Find where the given text appears and provide that cell's center as (x, y) coordinate. 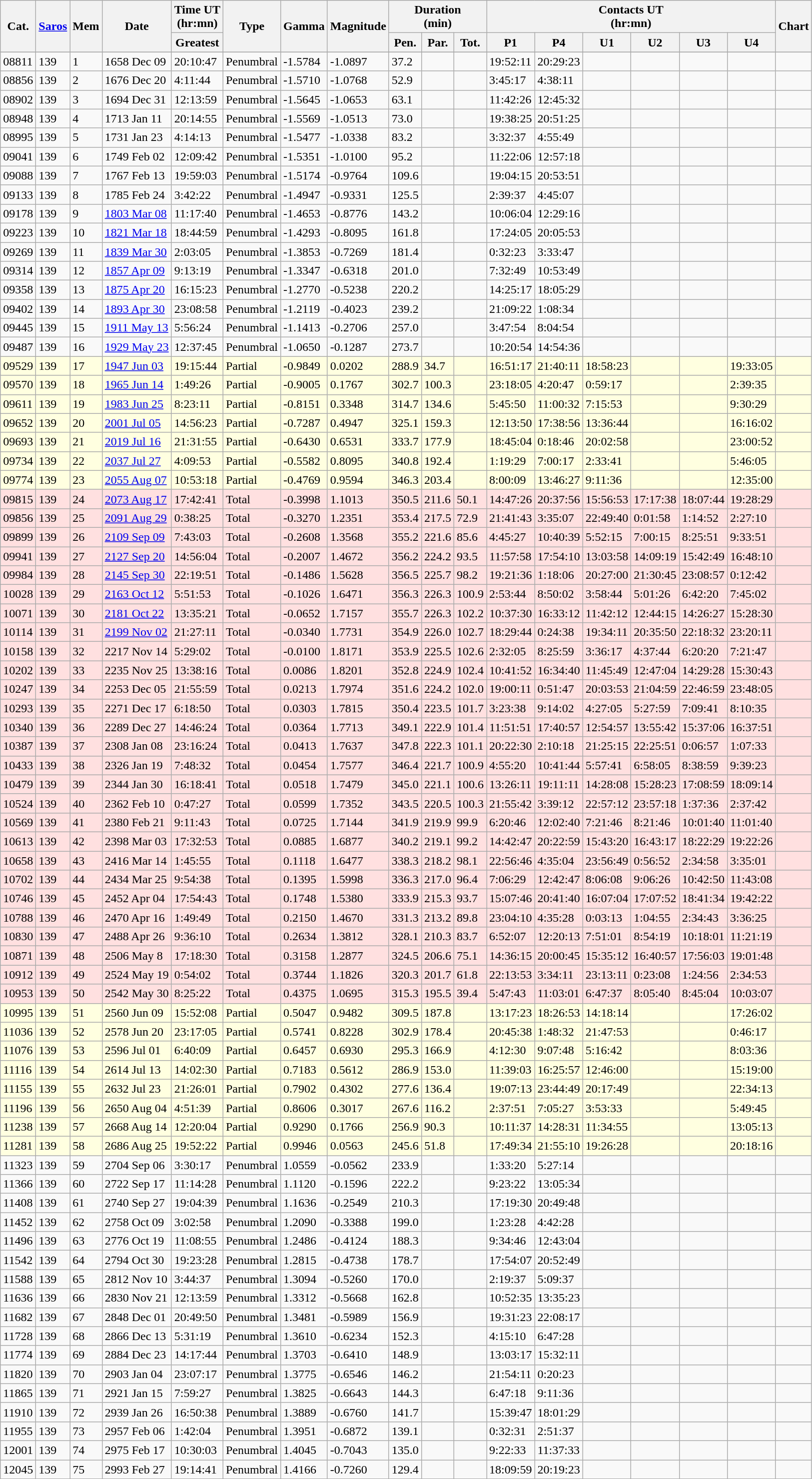
1857 Apr 09 (137, 271)
30 (86, 613)
5:09:37 (559, 1279)
-1.0338 (358, 137)
18:07:44 (703, 499)
199.0 (405, 1222)
23:00:52 (752, 442)
170.0 (405, 1279)
20:10:47 (197, 61)
4:14:13 (197, 137)
1803 Mar 08 (137, 213)
63 (86, 1241)
7:09:41 (703, 708)
347.8 (405, 746)
-0.6872 (358, 1431)
20:14:55 (197, 118)
61 (86, 1203)
11:42:12 (607, 613)
17:18:30 (197, 956)
18:44:59 (197, 232)
325.1 (405, 423)
23:08:57 (703, 575)
222.9 (438, 727)
73.0 (405, 118)
2:37:51 (511, 1108)
5:27:14 (559, 1165)
38 (86, 765)
Par. (438, 42)
203.4 (438, 480)
0.3158 (304, 956)
2:53:44 (511, 594)
3:35:01 (752, 860)
11196 (18, 1108)
10702 (18, 880)
61.8 (470, 975)
2289 Dec 27 (137, 727)
98.1 (470, 860)
2542 May 30 (137, 994)
257.0 (405, 328)
11:37:33 (559, 1450)
-0.4124 (358, 1241)
17:54:43 (197, 899)
22:25:51 (655, 746)
75.1 (470, 956)
192.4 (438, 461)
21:55:42 (511, 803)
11323 (18, 1165)
144.3 (405, 1393)
10158 (18, 651)
Greatest (197, 42)
17:32:53 (197, 841)
315.3 (405, 994)
13:38:16 (197, 670)
0.4947 (358, 423)
14:26:27 (703, 613)
10788 (18, 918)
19:07:13 (511, 1089)
11542 (18, 1260)
8 (86, 194)
2614 Jul 13 (137, 1070)
0:47:27 (197, 803)
6:47:28 (559, 1336)
Mem (86, 26)
19:11:11 (559, 784)
19:38:25 (511, 118)
-0.7287 (304, 423)
10569 (18, 822)
4:11:44 (197, 80)
1:18:06 (559, 575)
89.8 (470, 918)
10:01:40 (703, 822)
2921 Jan 15 (137, 1393)
22:49:40 (607, 518)
23 (86, 480)
72 (86, 1412)
2975 Feb 17 (137, 1450)
-0.4023 (358, 309)
19:00:11 (511, 689)
11116 (18, 1070)
2560 Jun 09 (137, 1013)
31 (86, 632)
340.8 (405, 461)
0.1395 (304, 880)
09487 (18, 347)
1:33:20 (511, 1165)
215.3 (438, 899)
0.0202 (358, 366)
19:52:22 (197, 1146)
2939 Jan 26 (137, 1412)
5:29:02 (197, 651)
13:36:44 (607, 423)
20:05:53 (559, 232)
09402 (18, 309)
10:41:44 (559, 765)
15:35:12 (607, 956)
11366 (18, 1184)
8:10:35 (752, 708)
134.6 (438, 404)
5:27:59 (655, 708)
12:44:15 (655, 613)
21:27:11 (197, 632)
0.0413 (304, 746)
-1.5174 (304, 175)
19:01:48 (752, 956)
-1.3347 (304, 271)
0.8606 (304, 1108)
10293 (18, 708)
8:23:11 (197, 404)
14:54:36 (559, 347)
221.6 (438, 537)
1947 Jun 03 (137, 366)
17:40:57 (559, 727)
-0.9331 (358, 194)
23:44:49 (559, 1089)
1821 Mar 18 (137, 232)
-1.1413 (304, 328)
19:52:11 (511, 61)
1.6877 (358, 841)
1.3825 (304, 1393)
21:47:53 (607, 1032)
39.4 (470, 994)
09041 (18, 156)
-0.6643 (358, 1393)
33 (86, 670)
16:16:02 (752, 423)
-0.8095 (358, 232)
187.8 (438, 1013)
45 (86, 899)
12:20:13 (559, 937)
09941 (18, 556)
12:57:18 (559, 156)
2:03:05 (197, 251)
83.7 (470, 937)
-0.4738 (358, 1260)
6 (86, 156)
3:32:37 (511, 137)
1:14:52 (703, 518)
20:41:40 (559, 899)
2416 Mar 14 (137, 860)
20:17:49 (607, 1089)
4:55:20 (511, 765)
1:23:28 (511, 1222)
1.7479 (358, 784)
2344 Jan 30 (137, 784)
10524 (18, 803)
0.6457 (304, 1051)
0.8095 (358, 461)
2650 Aug 04 (137, 1108)
16:48:10 (752, 556)
34 (86, 689)
Gamma (304, 26)
2668 Aug 14 (137, 1127)
2:27:10 (752, 518)
28 (86, 575)
10028 (18, 594)
355.7 (405, 613)
0:54:02 (197, 975)
16:40:57 (655, 956)
219.1 (438, 841)
12:35:00 (752, 480)
116.2 (438, 1108)
41 (86, 822)
7:15:53 (607, 404)
239.2 (405, 309)
0.0563 (358, 1146)
2308 Jan 08 (137, 746)
11:39:03 (511, 1070)
1893 Apr 30 (137, 309)
-0.6410 (358, 1355)
13:03:58 (607, 556)
2686 Aug 25 (137, 1146)
10830 (18, 937)
09223 (18, 232)
2993 Feb 27 (137, 1469)
178.4 (438, 1032)
10:30:03 (197, 1450)
7:59:27 (197, 1393)
1.3775 (304, 1374)
19:33:05 (752, 366)
224.9 (438, 670)
13:17:23 (511, 1013)
19:04:39 (197, 1203)
09570 (18, 385)
20:45:38 (511, 1032)
16:18:41 (197, 784)
11076 (18, 1051)
162.8 (405, 1298)
14:29:28 (703, 670)
09178 (18, 213)
21:04:59 (655, 689)
7 (86, 175)
17:24:05 (511, 232)
11820 (18, 1374)
2037 Jul 27 (137, 461)
20:27:00 (607, 575)
10247 (18, 689)
2:10:18 (559, 746)
6:58:05 (655, 765)
-0.6760 (358, 1412)
223.5 (438, 708)
302.9 (405, 1032)
9:07:48 (559, 1051)
11:00:32 (559, 404)
1:49:26 (197, 385)
10:18:01 (703, 937)
0.0086 (304, 670)
51 (86, 1013)
11682 (18, 1317)
1731 Jan 23 (137, 137)
18:58:23 (607, 366)
2596 Jul 01 (137, 1051)
5:46:05 (752, 461)
15:56:53 (607, 499)
341.9 (405, 822)
3:45:17 (511, 80)
0.0364 (304, 727)
21:26:01 (197, 1089)
11:08:55 (197, 1241)
178.7 (405, 1260)
U1 (607, 42)
20 (86, 423)
4:20:47 (559, 385)
20:03:53 (607, 689)
4:37:44 (655, 651)
328.1 (405, 937)
1:42:04 (197, 1431)
333.7 (405, 442)
343.5 (405, 803)
101.7 (470, 708)
48 (86, 956)
22:08:17 (559, 1317)
2362 Feb 10 (137, 803)
2:33:41 (607, 461)
34.7 (438, 366)
4:38:11 (559, 80)
1.3610 (304, 1336)
-0.6318 (358, 271)
11:01:40 (752, 822)
0.3348 (358, 404)
7:00:15 (655, 537)
8:54:19 (655, 937)
0.0303 (304, 708)
336.3 (405, 880)
10:53:49 (559, 271)
73 (86, 1431)
353.4 (405, 518)
18:45:04 (511, 442)
8:25:51 (703, 537)
211.6 (438, 499)
220.2 (405, 290)
102.6 (470, 651)
55 (86, 1089)
2 (86, 80)
Magnitude (358, 26)
2398 Mar 03 (137, 841)
8:45:04 (703, 994)
9:33:51 (752, 537)
-0.0652 (304, 613)
12:46:00 (607, 1070)
0:20:23 (559, 1374)
1.4166 (304, 1469)
0:51:47 (559, 689)
8:38:59 (703, 765)
143.2 (405, 213)
-0.8151 (304, 404)
1.5380 (358, 899)
1694 Dec 31 (137, 99)
9:22:33 (511, 1450)
11238 (18, 1127)
1.3568 (358, 537)
1.7637 (358, 746)
4:12:30 (511, 1051)
2488 Apr 26 (137, 937)
14:17:44 (197, 1355)
15:37:06 (703, 727)
-0.2608 (304, 537)
18:05:29 (559, 290)
Saros (53, 26)
9:30:29 (752, 404)
11865 (18, 1393)
16:25:57 (559, 1070)
-1.0513 (358, 118)
20:35:50 (655, 632)
1.3812 (358, 937)
6:18:50 (197, 708)
7:43:03 (197, 537)
13:55:42 (655, 727)
19:59:03 (197, 175)
2127 Sep 20 (137, 556)
18:29:44 (511, 632)
23:13:11 (607, 975)
56 (86, 1108)
148.9 (405, 1355)
13:35:23 (559, 1298)
0:23:08 (655, 975)
23:56:49 (607, 860)
19:14:41 (197, 1469)
10479 (18, 784)
09611 (18, 404)
1.2351 (358, 518)
1839 Mar 30 (137, 251)
14:36:15 (511, 956)
356.2 (405, 556)
08995 (18, 137)
5:51:53 (197, 594)
17 (86, 366)
0:32:31 (511, 1431)
222.3 (438, 746)
21:41:43 (511, 518)
2235 Nov 25 (137, 670)
0.0599 (304, 803)
Tot. (470, 42)
14:18:14 (607, 1013)
16 (86, 347)
295.3 (405, 1051)
12:45:32 (559, 99)
314.7 (405, 404)
24 (86, 499)
0:01:58 (655, 518)
-0.9849 (304, 366)
12001 (18, 1450)
2740 Sep 27 (137, 1203)
67 (86, 1317)
2199 Nov 02 (137, 632)
11:22:06 (511, 156)
21 (86, 442)
218.2 (438, 860)
22:46:59 (703, 689)
-0.9764 (358, 175)
2812 Nov 10 (137, 1279)
0:59:17 (607, 385)
1.2877 (358, 956)
47 (86, 937)
09358 (18, 290)
44 (86, 880)
-1.2770 (304, 290)
2524 May 19 (137, 975)
8:03:36 (752, 1051)
1.5998 (358, 880)
37.2 (405, 61)
349.1 (405, 727)
2903 Jan 04 (137, 1374)
10:37:30 (511, 613)
15:07:46 (511, 899)
17:08:59 (703, 784)
6:47:37 (607, 994)
288.9 (405, 366)
10:52:35 (511, 1298)
2:39:35 (752, 385)
5:49:45 (752, 1108)
83.2 (405, 137)
10:53:18 (197, 480)
20:02:58 (607, 442)
23:04:10 (511, 918)
213.2 (438, 918)
Type (252, 26)
1:37:36 (703, 803)
75 (86, 1469)
15:19:00 (752, 1070)
12:13:50 (511, 423)
22:57:12 (607, 803)
2848 Dec 01 (137, 1317)
1:49:49 (197, 918)
3:35:07 (559, 518)
350.5 (405, 499)
2271 Dec 17 (137, 708)
286.9 (405, 1070)
356.3 (405, 594)
2001 Jul 05 (137, 423)
156.9 (405, 1317)
0.5047 (304, 1013)
62 (86, 1222)
4:45:27 (511, 537)
12:42:47 (559, 880)
11:21:19 (752, 937)
2506 May 8 (137, 956)
2866 Dec 13 (137, 1336)
09088 (18, 175)
35 (86, 708)
Contacts UT(hr:mn) (631, 17)
1785 Feb 24 (137, 194)
19:34:11 (607, 632)
2776 Oct 19 (137, 1241)
09529 (18, 366)
12:47:04 (655, 670)
1.7731 (358, 632)
-0.3998 (304, 499)
-1.0650 (304, 347)
14:56:04 (197, 556)
14:47:26 (511, 499)
4:42:28 (559, 1222)
139.1 (405, 1431)
-0.7043 (358, 1450)
2830 Nov 21 (137, 1298)
-0.0100 (304, 651)
27 (86, 556)
16:07:04 (607, 899)
0.1118 (304, 860)
17:49:34 (511, 1146)
3:44:37 (197, 1279)
70 (86, 1374)
1.4045 (304, 1450)
0.4302 (358, 1089)
309.5 (405, 1013)
Pen. (405, 42)
8:50:02 (559, 594)
15:52:08 (197, 1013)
221.1 (438, 784)
3:33:47 (559, 251)
1749 Feb 02 (137, 156)
42 (86, 841)
1.0695 (358, 994)
15:28:23 (655, 784)
2704 Sep 06 (137, 1165)
11:43:08 (752, 880)
0.1766 (358, 1127)
355.2 (405, 537)
18:22:29 (703, 841)
68 (86, 1336)
0.3744 (304, 975)
11155 (18, 1089)
51.8 (438, 1146)
1767 Feb 13 (137, 175)
99.2 (470, 841)
14:46:24 (197, 727)
23:18:05 (511, 385)
49 (86, 975)
2884 Dec 23 (137, 1355)
U2 (655, 42)
14:09:19 (655, 556)
1.3703 (304, 1355)
146.2 (405, 1374)
50.1 (470, 499)
22:13:53 (511, 975)
225.5 (438, 651)
4:09:53 (197, 461)
2326 Jan 19 (137, 765)
-1.4947 (304, 194)
8:25:59 (559, 651)
10:06:04 (511, 213)
129.4 (405, 1469)
46 (86, 918)
26 (86, 537)
18:41:34 (703, 899)
22 (86, 461)
-0.6430 (304, 442)
3:42:22 (197, 194)
7:21:46 (607, 822)
324.5 (405, 956)
09133 (18, 194)
2073 Aug 17 (137, 499)
13:05:13 (752, 1127)
217.0 (438, 880)
0.9482 (358, 1013)
2163 Oct 12 (137, 594)
0.3017 (358, 1108)
-0.1596 (358, 1184)
18:09:59 (511, 1469)
09314 (18, 271)
181.4 (405, 251)
4:51:39 (197, 1108)
16:33:12 (559, 613)
10871 (18, 956)
0.9946 (304, 1146)
14:42:47 (511, 841)
09774 (18, 480)
7:45:02 (752, 594)
0.0518 (304, 784)
166.9 (438, 1051)
1:45:55 (197, 860)
1:24:56 (703, 975)
0.1748 (304, 899)
Time UT(hr:mn) (197, 17)
8:04:54 (559, 328)
2:19:37 (511, 1279)
177.9 (438, 442)
2380 Feb 21 (137, 822)
9 (86, 213)
8:06:08 (607, 880)
3:58:44 (607, 594)
-0.7269 (358, 251)
1.7352 (358, 803)
09693 (18, 442)
98.2 (470, 575)
159.3 (438, 423)
6:40:09 (197, 1051)
13:46:27 (559, 480)
0:46:17 (752, 1032)
-1.5477 (304, 137)
222.2 (405, 1184)
2:34:58 (703, 860)
20:53:51 (559, 175)
0:32:23 (511, 251)
136.4 (438, 1089)
54 (86, 1070)
5:16:42 (607, 1051)
225.7 (438, 575)
11774 (18, 1355)
2109 Sep 09 (137, 537)
11452 (18, 1222)
95.2 (405, 156)
11:45:49 (607, 670)
20:22:30 (511, 746)
21:40:11 (559, 366)
10340 (18, 727)
3:34:11 (559, 975)
1.4672 (358, 556)
11:34:55 (607, 1127)
52 (86, 1032)
20:49:48 (559, 1203)
5:52:15 (607, 537)
2632 Jul 23 (137, 1089)
333.9 (405, 899)
195.5 (438, 994)
19:26:28 (607, 1146)
1911 May 13 (137, 328)
10613 (18, 841)
1:04:55 (655, 918)
20:19:23 (559, 1469)
-0.5668 (358, 1298)
7:06:29 (511, 880)
220.5 (438, 803)
1713 Jan 11 (137, 118)
15 (86, 328)
93.7 (470, 899)
57 (86, 1127)
2217 Nov 14 (137, 651)
7:05:27 (559, 1108)
17:19:30 (511, 1203)
3:47:54 (511, 328)
9:06:26 (655, 880)
11281 (18, 1146)
22:56:46 (511, 860)
10995 (18, 1013)
125.5 (405, 194)
16:50:38 (197, 1412)
-0.6234 (358, 1336)
0:18:46 (559, 442)
3:39:12 (559, 803)
22:34:13 (752, 1089)
14:28:31 (559, 1127)
0:06:57 (703, 746)
141.7 (405, 1412)
1.1013 (358, 499)
13:05:34 (559, 1184)
58 (86, 1146)
36 (86, 727)
3:36:25 (752, 918)
353.9 (405, 651)
20:00:45 (559, 956)
9:36:10 (197, 937)
63.1 (405, 99)
0:24:38 (559, 632)
5:47:43 (511, 994)
10071 (18, 613)
66 (86, 1298)
12:43:04 (559, 1241)
18:09:14 (752, 784)
19:28:29 (752, 499)
09984 (18, 575)
96.4 (470, 880)
226.0 (438, 632)
43 (86, 860)
10:40:39 (559, 537)
1.8171 (358, 651)
1.3951 (304, 1431)
17:54:10 (559, 556)
10:11:37 (511, 1127)
-1.4653 (304, 213)
23:20:11 (752, 632)
-1.4293 (304, 232)
22:19:51 (197, 575)
09899 (18, 537)
10202 (18, 670)
13:03:17 (511, 1355)
21:09:22 (511, 309)
9:23:22 (511, 1184)
P1 (511, 42)
345.0 (405, 784)
1.6477 (358, 860)
17:56:03 (703, 956)
1.2090 (304, 1222)
1676 Dec 20 (137, 80)
11:42:26 (511, 99)
2055 Aug 07 (137, 480)
1.7713 (358, 727)
101.4 (470, 727)
53 (86, 1051)
100.6 (470, 784)
18:01:29 (559, 1412)
1.1826 (358, 975)
6:20:46 (511, 822)
11 (86, 251)
7:51:01 (607, 937)
11728 (18, 1336)
0.0725 (304, 822)
0.4375 (304, 994)
72.9 (470, 518)
0.0454 (304, 765)
12045 (18, 1469)
17:26:02 (752, 1013)
350.4 (405, 708)
188.3 (405, 1241)
14 (86, 309)
0:12:42 (752, 575)
221.7 (438, 765)
11:14:28 (197, 1184)
14:02:30 (197, 1070)
2:34:53 (752, 975)
-0.0340 (304, 632)
102.0 (470, 689)
2:32:05 (511, 651)
08902 (18, 99)
1.7815 (358, 708)
10114 (18, 632)
109.6 (405, 175)
6:42:20 (703, 594)
11910 (18, 1412)
20:29:23 (559, 61)
1.7577 (358, 765)
0:56:52 (655, 860)
Cat. (18, 26)
219.9 (438, 822)
39 (86, 784)
3:53:33 (607, 1108)
233.9 (405, 1165)
2957 Feb 06 (137, 1431)
11:51:51 (511, 727)
21:54:11 (511, 1374)
14:25:17 (511, 290)
0.8228 (358, 1032)
40 (86, 803)
23:57:18 (655, 803)
4:27:05 (607, 708)
2:37:42 (752, 803)
69 (86, 1355)
17:17:38 (655, 499)
-1.0897 (358, 61)
19:22:26 (752, 841)
2:39:37 (511, 194)
17:42:41 (197, 499)
4:45:07 (559, 194)
52.9 (405, 80)
2470 Apr 16 (137, 918)
-1.5784 (304, 61)
9:11:43 (197, 822)
338.3 (405, 860)
331.3 (405, 918)
346.4 (405, 765)
15:30:43 (752, 670)
11955 (18, 1431)
2181 Oct 22 (137, 613)
0.6930 (358, 1051)
Chart (794, 26)
16:34:40 (559, 670)
10953 (18, 994)
09815 (18, 499)
11408 (18, 1203)
17:38:56 (559, 423)
-0.7260 (358, 1469)
-0.1287 (358, 347)
-1.5569 (304, 118)
201.0 (405, 271)
15:43:20 (607, 841)
0.0213 (304, 689)
267.6 (405, 1108)
3:23:38 (511, 708)
12:29:16 (559, 213)
-1.0653 (358, 99)
-0.3270 (304, 518)
20:18:16 (752, 1146)
59 (86, 1165)
1929 May 23 (137, 347)
10:03:07 (752, 994)
7:32:49 (511, 271)
-0.6546 (358, 1374)
12:20:04 (197, 1127)
10:20:54 (511, 347)
09445 (18, 328)
-1.3853 (304, 251)
17:54:07 (511, 1260)
135.0 (405, 1450)
19:15:44 (197, 366)
1:48:32 (559, 1032)
4:35:04 (559, 860)
2794 Oct 30 (137, 1260)
-0.3388 (358, 1222)
8:25:22 (197, 994)
-1.2119 (304, 309)
11496 (18, 1241)
201.7 (438, 975)
7:00:17 (559, 461)
09269 (18, 251)
15:32:11 (559, 1355)
1.3889 (304, 1412)
5:56:24 (197, 328)
14:56:23 (197, 423)
18 (86, 385)
217.5 (438, 518)
2434 Mar 25 (137, 880)
2145 Sep 30 (137, 575)
0.6531 (358, 442)
1.4670 (358, 918)
0.9290 (304, 1127)
9:13:19 (197, 271)
93.5 (470, 556)
19:31:23 (511, 1317)
50 (86, 994)
65 (86, 1279)
20:52:49 (559, 1260)
19:42:22 (752, 899)
11:57:58 (511, 556)
102.2 (470, 613)
7:48:32 (197, 765)
1.2486 (304, 1241)
1.3312 (304, 1298)
Duration(min) (438, 17)
1.7144 (358, 822)
0.7183 (304, 1070)
-0.1486 (304, 575)
354.9 (405, 632)
10387 (18, 746)
6:47:18 (511, 1393)
U3 (703, 42)
1658 Dec 09 (137, 61)
4:55:49 (559, 137)
5:31:19 (197, 1336)
-1.5710 (304, 80)
13 (86, 290)
0.5741 (304, 1032)
11036 (18, 1032)
102.7 (470, 632)
60 (86, 1184)
0.2634 (304, 937)
1:07:33 (752, 746)
19:04:15 (511, 175)
1.3481 (304, 1317)
2019 Jul 16 (137, 442)
15:39:47 (511, 1412)
277.6 (405, 1089)
-0.4769 (304, 480)
1.7974 (358, 689)
32 (86, 651)
99.9 (470, 822)
10912 (18, 975)
12 (86, 271)
23:17:05 (197, 1032)
11636 (18, 1298)
3 (86, 99)
5:01:26 (655, 594)
352.8 (405, 670)
14:28:08 (607, 784)
-1.5645 (304, 99)
90.3 (438, 1127)
16:43:17 (655, 841)
2722 Sep 17 (137, 1184)
351.6 (405, 689)
19 (86, 404)
-0.2706 (358, 328)
2578 Jun 20 (137, 1032)
-1.5351 (304, 156)
23:16:24 (197, 746)
5:57:41 (607, 765)
9:34:46 (511, 1241)
1965 Jun 14 (137, 385)
0:03:13 (607, 918)
12:02:40 (559, 822)
16:51:17 (511, 366)
-1.0100 (358, 156)
71 (86, 1393)
2091 Aug 29 (137, 518)
10746 (18, 899)
64 (86, 1260)
11:17:40 (197, 213)
9:39:23 (752, 765)
-0.9005 (304, 385)
2758 Oct 09 (137, 1222)
-0.0562 (358, 1165)
37 (86, 746)
23:07:17 (197, 1374)
1.6471 (358, 594)
09734 (18, 461)
8:00:09 (511, 480)
21:55:59 (197, 689)
273.7 (405, 347)
20:37:56 (559, 499)
08856 (18, 80)
101.1 (470, 746)
3:30:17 (197, 1165)
13:26:11 (511, 784)
5:45:50 (511, 404)
11:03:01 (559, 994)
22:18:32 (703, 632)
245.6 (405, 1146)
256.9 (405, 1127)
1.5628 (358, 575)
19:21:36 (511, 575)
25 (86, 518)
21:55:10 (559, 1146)
0.0885 (304, 841)
-0.5260 (358, 1279)
08811 (18, 61)
20:22:59 (559, 841)
-1.0768 (358, 80)
0.9594 (358, 480)
1.7157 (358, 613)
23:48:05 (752, 689)
5 (86, 137)
08948 (18, 118)
21:30:45 (655, 575)
9:14:02 (559, 708)
206.6 (438, 956)
320.3 (405, 975)
1.2815 (304, 1260)
23:08:58 (197, 309)
1.3094 (304, 1279)
0:38:25 (197, 518)
-0.5582 (304, 461)
17:07:52 (655, 899)
6:52:07 (511, 937)
74 (86, 1450)
16:15:23 (197, 290)
12:09:42 (197, 156)
302.7 (405, 385)
20:49:50 (197, 1317)
12:37:45 (197, 347)
19:23:28 (197, 1260)
4 (86, 118)
10:42:50 (703, 880)
0.7902 (304, 1089)
6:20:20 (703, 651)
3:02:58 (197, 1222)
-0.5238 (358, 290)
10433 (18, 765)
29 (86, 594)
10:41:52 (511, 670)
-0.5989 (358, 1317)
2:51:37 (559, 1431)
-0.8776 (358, 213)
0.2150 (304, 918)
P4 (559, 42)
15:28:30 (752, 613)
Date (137, 26)
20:51:25 (559, 118)
-0.1026 (304, 594)
102.4 (470, 670)
U4 (752, 42)
1983 Jun 25 (137, 404)
1.1120 (304, 1184)
7:21:47 (752, 651)
-0.2007 (304, 556)
346.3 (405, 480)
1 (86, 61)
4:15:10 (511, 1336)
2:34:43 (703, 918)
10 (86, 232)
85.6 (470, 537)
18:26:53 (559, 1013)
1:19:29 (511, 461)
1:08:34 (559, 309)
9:54:38 (197, 880)
10658 (18, 860)
0.5612 (358, 1070)
152.3 (405, 1336)
09856 (18, 518)
8:21:46 (655, 822)
1.8201 (358, 670)
15:42:49 (703, 556)
3:36:17 (607, 651)
1875 Apr 20 (137, 290)
-0.2549 (358, 1203)
153.0 (438, 1070)
16:37:51 (752, 727)
0.1767 (358, 385)
12:54:57 (607, 727)
2452 Apr 04 (137, 899)
1.1636 (304, 1203)
4:35:28 (559, 918)
13:35:21 (197, 613)
161.8 (405, 232)
340.2 (405, 841)
8:05:40 (655, 994)
11588 (18, 1279)
09652 (18, 423)
21:25:15 (607, 746)
1.0559 (304, 1165)
356.5 (405, 575)
21:31:55 (197, 442)
2253 Dec 05 (137, 689)
